Extract the [x, y] coordinate from the center of the cell holding the provided text.  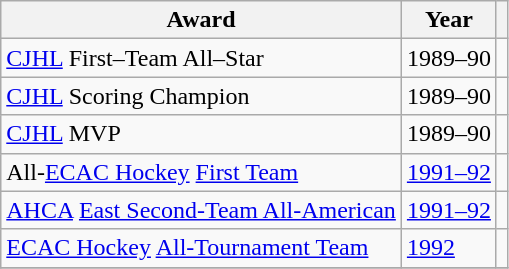
All-ECAC Hockey First Team [202, 172]
ECAC Hockey All-Tournament Team [202, 248]
CJHL MVP [202, 134]
AHCA East Second-Team All-American [202, 210]
1992 [448, 248]
Award [202, 20]
Year [448, 20]
CJHL First–Team All–Star [202, 58]
CJHL Scoring Champion [202, 96]
